Pinpoint the cell where the given text exists, returning its (x, y) midpoint coordinate. 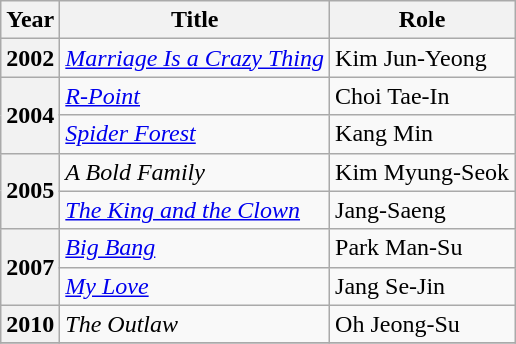
A Bold Family (195, 172)
2004 (30, 115)
The Outlaw (195, 324)
2002 (30, 58)
Kang Min (422, 134)
2005 (30, 191)
R-Point (195, 96)
Park Man-Su (422, 248)
Spider Forest (195, 134)
The King and the Clown (195, 210)
2007 (30, 267)
Title (195, 20)
Big Bang (195, 248)
Year (30, 20)
Jang Se-Jin (422, 286)
Kim Myung-Seok (422, 172)
2010 (30, 324)
Kim Jun-Yeong (422, 58)
Oh Jeong-Su (422, 324)
Role (422, 20)
Jang-Saeng (422, 210)
Marriage Is a Crazy Thing (195, 58)
Choi Tae-In (422, 96)
My Love (195, 286)
